Return the [X, Y] coordinate for the center point of the cell that contains the specified text.  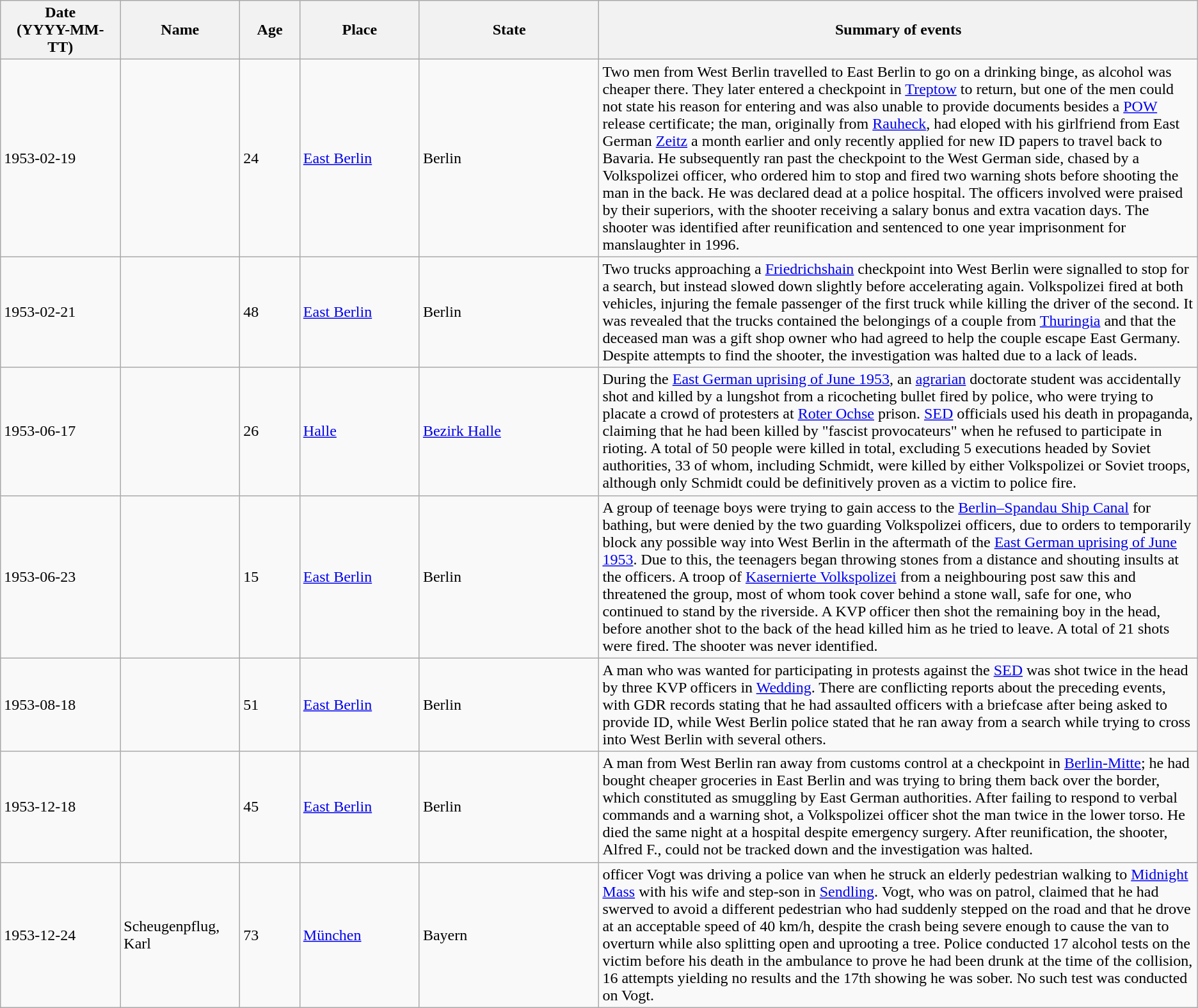
15 [270, 577]
Bezirk Halle [509, 431]
73 [270, 934]
51 [270, 705]
26 [270, 431]
Halle [360, 431]
Bayern [509, 934]
Summary of events [898, 30]
48 [270, 312]
1953-06-17 [60, 431]
1953-02-19 [60, 158]
1953-08-18 [60, 705]
Age [270, 30]
1953-12-24 [60, 934]
1953-12-18 [60, 806]
45 [270, 806]
Date(YYYY-MM-TT) [60, 30]
1953-06-23 [60, 577]
1953-02-21 [60, 312]
Name [180, 30]
State [509, 30]
Scheugenpflug, Karl [180, 934]
München [360, 934]
Place [360, 30]
24 [270, 158]
